Output the (x, y) coordinate of the center of the cell containing the given text.  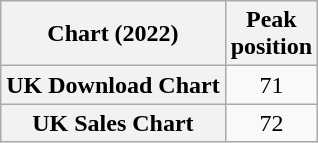
Chart (2022) (113, 34)
UK Sales Chart (113, 123)
72 (271, 123)
Peakposition (271, 34)
UK Download Chart (113, 85)
71 (271, 85)
